For the text-containing cell, return its midpoint in [x, y] coordinate format. 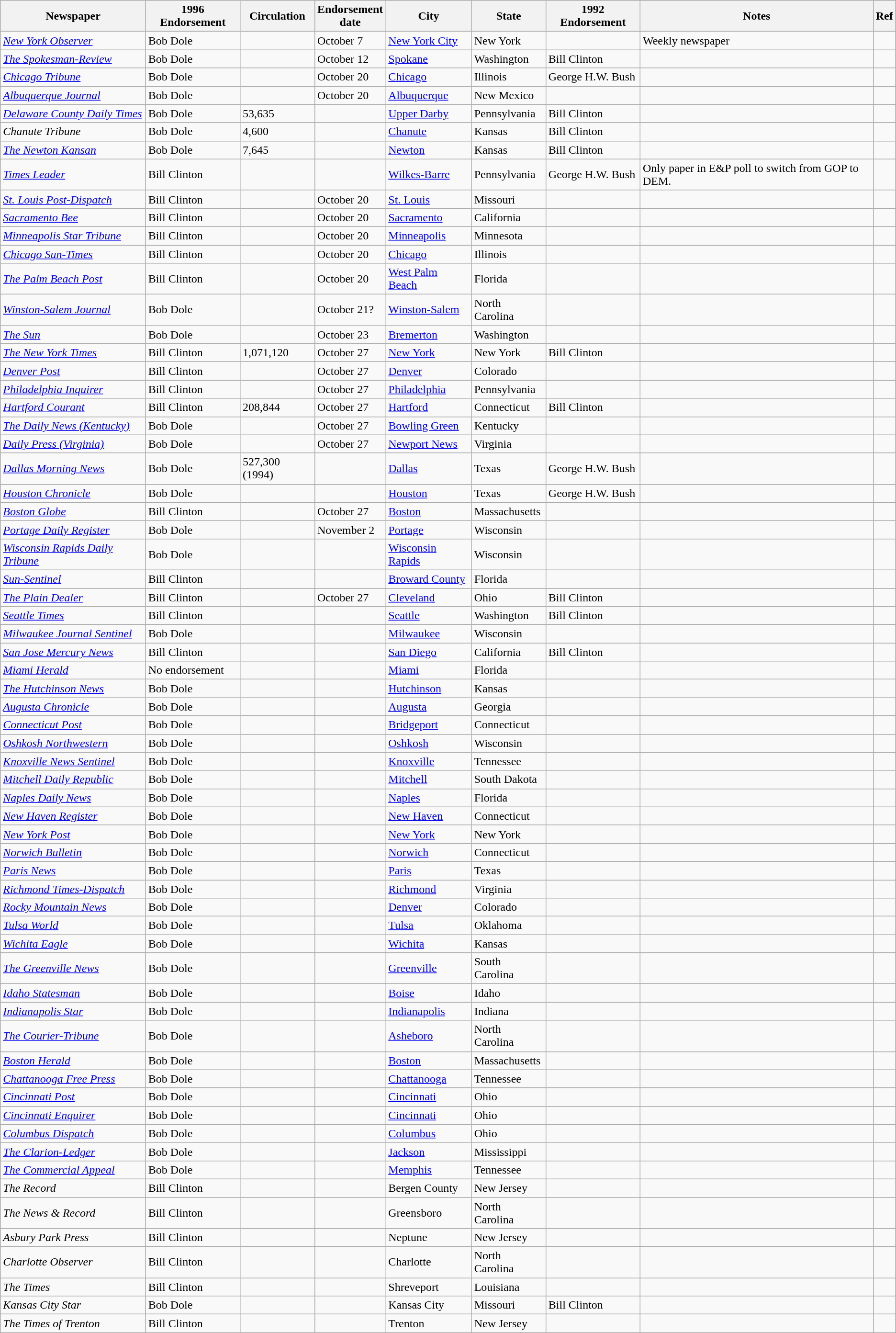
Cincinnati Enquirer [73, 1115]
Asheboro [429, 1036]
Newport News [429, 444]
Tulsa World [73, 926]
Dallas Morning News [73, 468]
Asbury Park Press [73, 1238]
Oshkosh Northwestern [73, 743]
Chattanooga Free Press [73, 1079]
The Palm Beach Post [73, 279]
Indianapolis Star [73, 1011]
New Haven [429, 816]
Trenton [429, 1323]
Milwaukee [429, 634]
St. Louis Post-Dispatch [73, 199]
Broward County [429, 579]
Portage [429, 530]
1,071,120 [277, 353]
Miami Herald [73, 670]
Chanute [429, 132]
Milwaukee Journal Sentinel [73, 634]
53,635 [277, 113]
Winston-Salem [429, 310]
Winston-Salem Journal [73, 310]
Philadelphia [429, 389]
Newton [429, 150]
Mississippi [508, 1152]
Columbus [429, 1133]
Rocky Mountain News [73, 907]
Bowling Green [429, 426]
Delaware County Daily Times [73, 113]
Louisiana [508, 1287]
The Times [73, 1287]
The Spokesman-Review [73, 59]
Upper Darby [429, 113]
Hartford [429, 407]
The Courier-Tribune [73, 1036]
The News & Record [73, 1212]
Augusta Chronicle [73, 707]
Seattle [429, 616]
Minnesota [508, 236]
October 21? [350, 310]
The Hutchinson News [73, 689]
Naples Daily News [73, 798]
The Record [73, 1188]
Chanute Tribune [73, 132]
October 12 [350, 59]
Paris News [73, 870]
Only paper in E&P poll to switch from GOP to DEM. [756, 174]
Sun-Sentinel [73, 579]
1996 Endorsement [192, 16]
Denver Post [73, 371]
Mitchell [429, 779]
Boston Herald [73, 1061]
Bremerton [429, 335]
October 23 [350, 335]
Oshkosh [429, 743]
Paris [429, 870]
The Plain Dealer [73, 597]
Endorsementdate [350, 16]
South Dakota [508, 779]
Cleveland [429, 597]
Miami [429, 670]
Circulation [277, 16]
South Carolina [508, 968]
Wisconsin Rapids Daily Tribune [73, 554]
7,645 [277, 150]
Dallas [429, 468]
Minneapolis [429, 236]
Kansas City [429, 1305]
New Mexico [508, 95]
St. Louis [429, 199]
State [508, 16]
Hutchinson [429, 689]
Greensboro [429, 1212]
City [429, 16]
Weekly newspaper [756, 41]
Mitchell Daily Republic [73, 779]
New Haven Register [73, 816]
Oklahoma [508, 926]
The Newton Kansan [73, 150]
Daily Press (Virginia) [73, 444]
Idaho [508, 993]
The Commercial Appeal [73, 1170]
Boise [429, 993]
Wilkes-Barre [429, 174]
The Daily News (Kentucky) [73, 426]
Times Leader [73, 174]
Houston Chronicle [73, 493]
527,300 (1994) [277, 468]
Notes [756, 16]
Bergen County [429, 1188]
The Greenville News [73, 968]
Kansas City Star [73, 1305]
Newspaper [73, 16]
Cincinnati Post [73, 1097]
Charlotte Observer [73, 1262]
Columbus Dispatch [73, 1133]
Knoxville [429, 761]
The New York Times [73, 353]
Chicago Sun-Times [73, 254]
Jackson [429, 1152]
4,600 [277, 132]
Augusta [429, 707]
Memphis [429, 1170]
Houston [429, 493]
Wichita [429, 944]
Spokane [429, 59]
The Sun [73, 335]
Tulsa [429, 926]
Greenville [429, 968]
Sacramento Bee [73, 217]
New York City [429, 41]
Chicago Tribune [73, 77]
Knoxville News Sentinel [73, 761]
Neptune [429, 1238]
Portage Daily Register [73, 530]
Philadelphia Inquirer [73, 389]
Hartford Courant [73, 407]
Connecticut Post [73, 725]
Sacramento [429, 217]
Chattanooga [429, 1079]
Naples [429, 798]
New York Observer [73, 41]
San Jose Mercury News [73, 652]
Wisconsin Rapids [429, 554]
San Diego [429, 652]
November 2 [350, 530]
Indiana [508, 1011]
Albuquerque Journal [73, 95]
Minneapolis Star Tribune [73, 236]
Shreveport [429, 1287]
Bridgeport [429, 725]
208,844 [277, 407]
Ref [885, 16]
Norwich Bulletin [73, 852]
Wichita Eagle [73, 944]
Richmond Times-Dispatch [73, 889]
Richmond [429, 889]
October 7 [350, 41]
New York Post [73, 834]
Albuquerque [429, 95]
Indianapolis [429, 1011]
Norwich [429, 852]
1992 Endorsement [593, 16]
Georgia [508, 707]
Boston Globe [73, 511]
The Times of Trenton [73, 1323]
Seattle Times [73, 616]
Idaho Statesman [73, 993]
No endorsement [192, 670]
The Clarion-Ledger [73, 1152]
Charlotte [429, 1262]
Kentucky [508, 426]
West Palm Beach [429, 279]
